Capture the cell that displays the provided text and extract its (x, y) central coordinate. 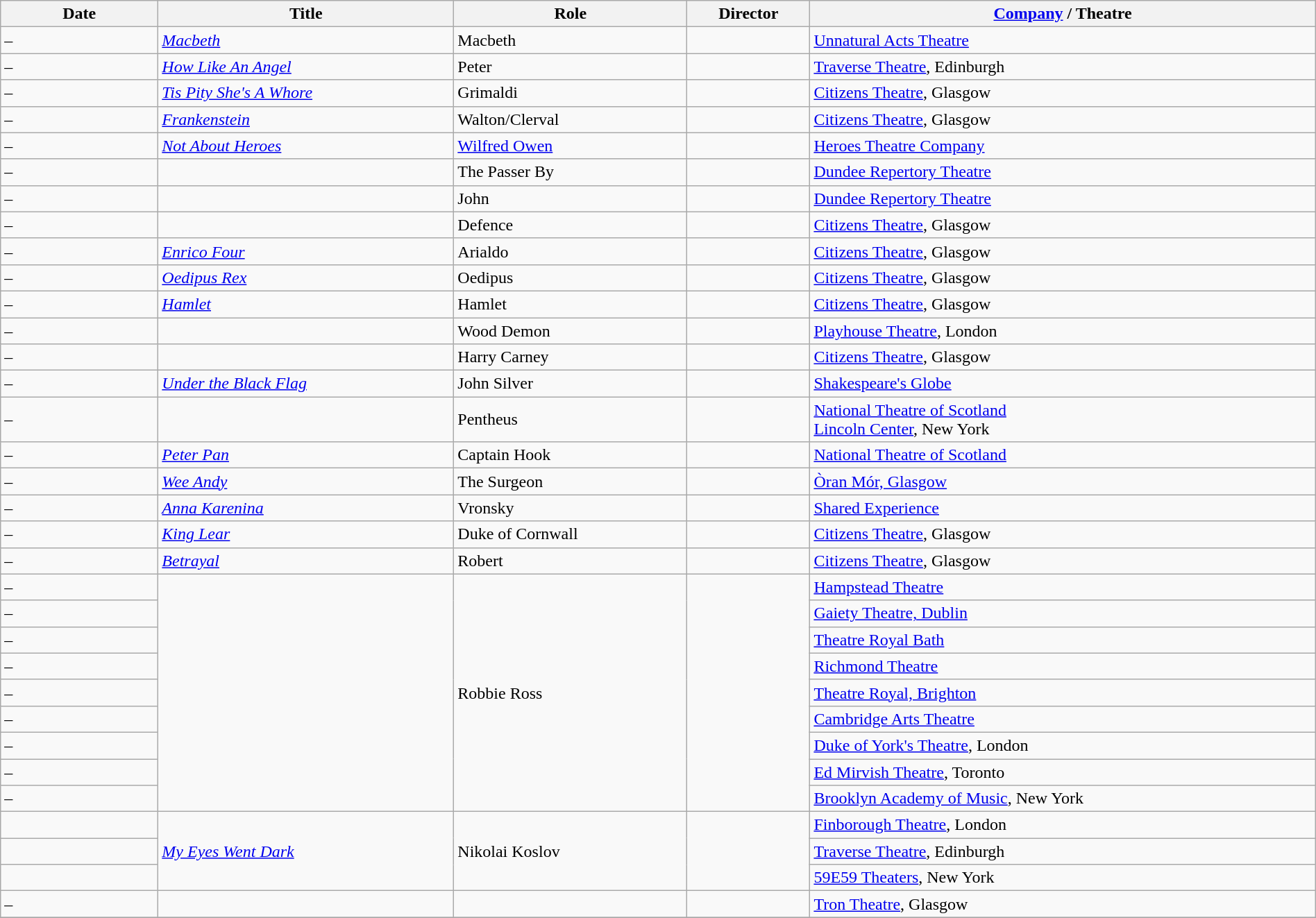
Oedipus Rex (306, 278)
Shakespeare's Globe (1063, 384)
Under the Black Flag (306, 384)
The Passer By (571, 172)
Director (748, 14)
Frankenstein (306, 119)
How Like An Angel (306, 67)
My Eyes Went Dark (306, 851)
Company / Theatre (1063, 14)
Betrayal (306, 561)
Tis Pity She's A Whore (306, 93)
Theatre Royal Bath (1063, 640)
Pentheus (571, 419)
Cambridge Arts Theatre (1063, 719)
Role (571, 14)
Ed Mirvish Theatre, Toronto (1063, 772)
Peter Pan (306, 455)
Vronsky (571, 508)
Anna Karenina (306, 508)
Arialdo (571, 251)
Shared Experience (1063, 508)
59E59 Theaters, New York (1063, 878)
Duke of York's Theatre, London (1063, 745)
Tron Theatre, Glasgow (1063, 904)
Title (306, 14)
Brooklyn Academy of Music, New York (1063, 799)
Unnatural Acts Theatre (1063, 40)
Date (79, 14)
Wee Andy (306, 482)
John Silver (571, 384)
Robbie Ross (571, 692)
The Surgeon (571, 482)
Oedipus (571, 278)
Peter (571, 67)
Gaiety Theatre, Dublin (1063, 613)
King Lear (306, 534)
Duke of Cornwall (571, 534)
Robert (571, 561)
Heroes Theatre Company (1063, 146)
National Theatre of Scotland Lincoln Center, New York (1063, 419)
Walton/Clerval (571, 119)
John (571, 198)
Wood Demon (571, 331)
Nikolai Koslov (571, 851)
Finborough Theatre, London (1063, 825)
Òran Mór, Glasgow (1063, 482)
Harry Carney (571, 357)
Enrico Four (306, 251)
Hampstead Theatre (1063, 587)
Captain Hook (571, 455)
Playhouse Theatre, London (1063, 331)
Grimaldi (571, 93)
Wilfred Owen (571, 146)
Richmond Theatre (1063, 666)
National Theatre of Scotland (1063, 455)
Not About Heroes (306, 146)
Theatre Royal, Brighton (1063, 692)
Defence (571, 225)
